Search for the cell housing the specified text and yield its [X, Y] center coordinate. 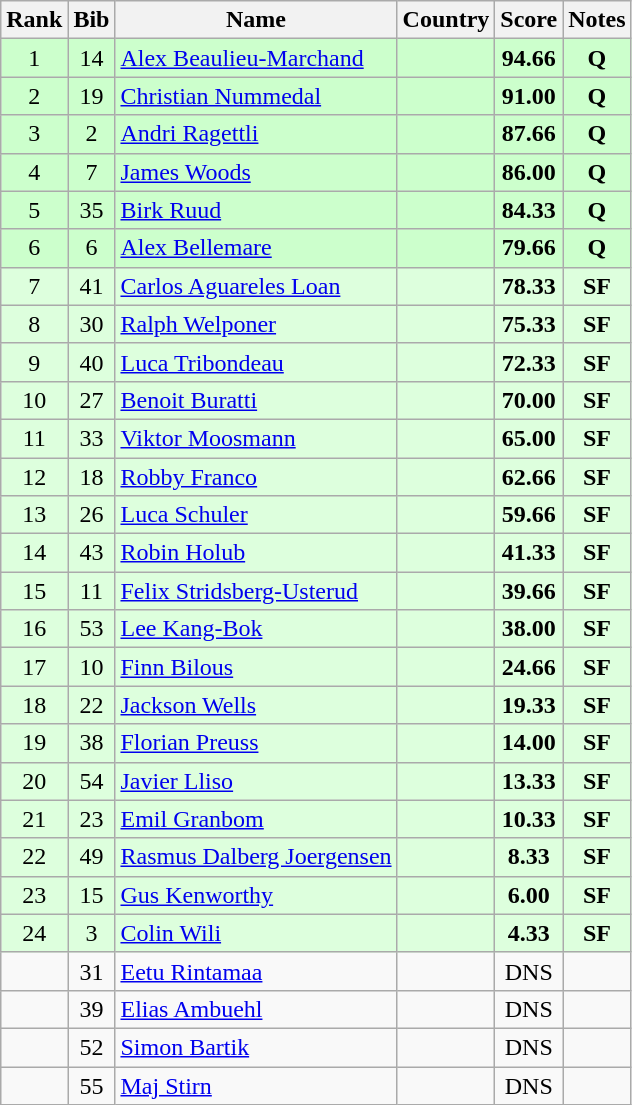
39 [92, 1009]
Gus Kenworthy [256, 895]
Andri Ragettli [256, 134]
52 [92, 1047]
24.66 [529, 667]
Jackson Wells [256, 705]
24 [34, 933]
27 [92, 400]
Christian Nummedal [256, 96]
26 [92, 515]
16 [34, 629]
14.00 [529, 743]
39.66 [529, 591]
49 [92, 857]
54 [92, 781]
20 [34, 781]
Robby Franco [256, 477]
17 [34, 667]
38 [92, 743]
79.66 [529, 248]
Robin Holub [256, 553]
19.33 [529, 705]
59.66 [529, 515]
5 [34, 210]
4.33 [529, 933]
33 [92, 438]
Simon Bartik [256, 1047]
78.33 [529, 286]
Country [446, 20]
Rank [34, 20]
Maj Stirn [256, 1085]
Rasmus Dalberg Joergensen [256, 857]
38.00 [529, 629]
31 [92, 971]
Ralph Welponer [256, 324]
8 [34, 324]
70.00 [529, 400]
Florian Preuss [256, 743]
Lee Kang-Bok [256, 629]
55 [92, 1085]
30 [92, 324]
65.00 [529, 438]
43 [92, 553]
Name [256, 20]
6.00 [529, 895]
12 [34, 477]
1 [34, 58]
86.00 [529, 172]
Javier Lliso [256, 781]
Benoit Buratti [256, 400]
Birk Ruud [256, 210]
41 [92, 286]
91.00 [529, 96]
40 [92, 362]
Notes [597, 20]
35 [92, 210]
75.33 [529, 324]
Elias Ambuehl [256, 1009]
Eetu Rintamaa [256, 971]
13 [34, 515]
Felix Stridsberg-Usterud [256, 591]
Luca Tribondeau [256, 362]
84.33 [529, 210]
Carlos Aguareles Loan [256, 286]
Score [529, 20]
Colin Wili [256, 933]
9 [34, 362]
41.33 [529, 553]
8.33 [529, 857]
Finn Bilous [256, 667]
James Woods [256, 172]
Alex Beaulieu-Marchand [256, 58]
21 [34, 819]
Bib [92, 20]
13.33 [529, 781]
10.33 [529, 819]
Luca Schuler [256, 515]
62.66 [529, 477]
94.66 [529, 58]
87.66 [529, 134]
4 [34, 172]
Emil Granbom [256, 819]
72.33 [529, 362]
Viktor Moosmann [256, 438]
Alex Bellemare [256, 248]
53 [92, 629]
